For the text-containing cell, return its midpoint in [x, y] coordinate format. 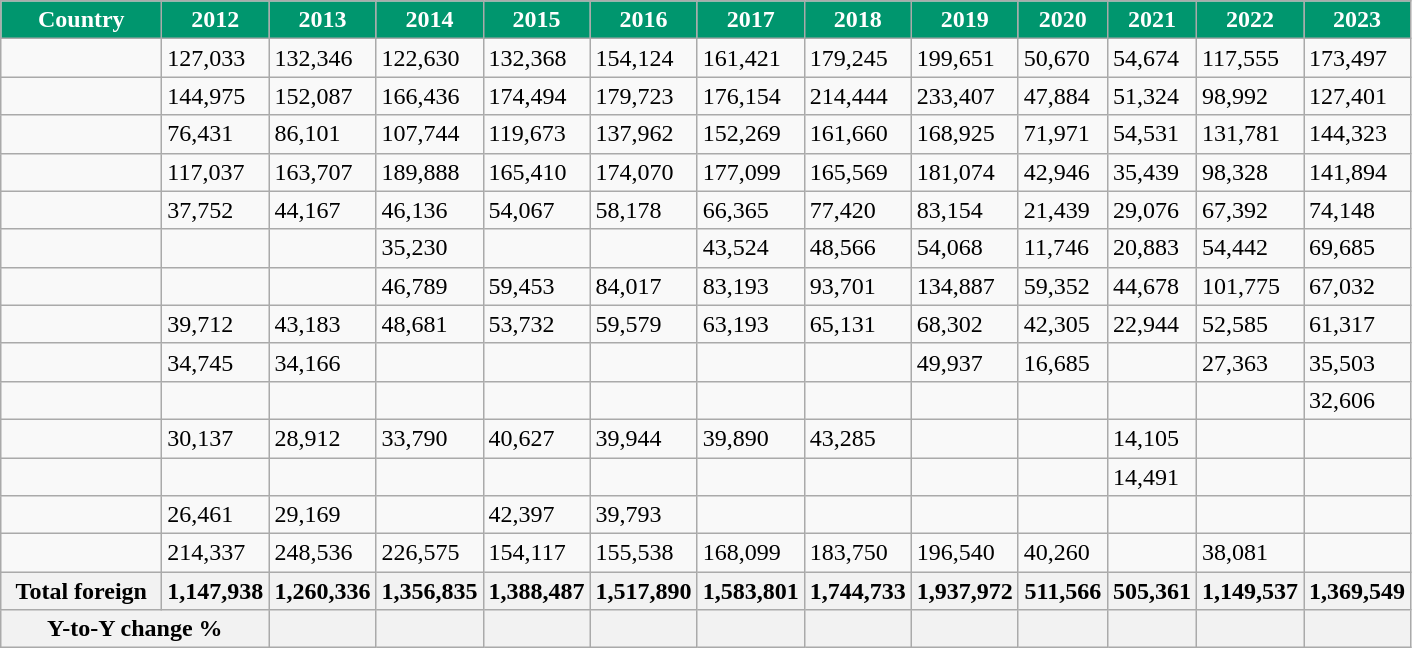
48,566 [858, 248]
134,887 [964, 286]
42,946 [1062, 172]
154,117 [536, 553]
76,431 [216, 134]
174,494 [536, 96]
2018 [858, 20]
122,630 [430, 58]
2014 [430, 20]
43,183 [322, 324]
48,681 [430, 324]
214,444 [858, 96]
Country [82, 20]
1,356,835 [430, 591]
44,167 [322, 210]
199,651 [964, 58]
2013 [322, 20]
1,149,537 [1250, 591]
33,790 [430, 438]
43,524 [750, 248]
16,685 [1062, 362]
59,453 [536, 286]
152,087 [322, 96]
14,491 [1152, 477]
38,081 [1250, 553]
2022 [1250, 20]
174,070 [644, 172]
46,789 [430, 286]
2019 [964, 20]
168,925 [964, 134]
144,323 [1358, 134]
93,701 [858, 286]
11,746 [1062, 248]
40,627 [536, 438]
34,745 [216, 362]
127,033 [216, 58]
127,401 [1358, 96]
511,566 [1062, 591]
74,148 [1358, 210]
49,937 [964, 362]
196,540 [964, 553]
42,397 [536, 515]
83,154 [964, 210]
27,363 [1250, 362]
40,260 [1062, 553]
63,193 [750, 324]
Total foreign [82, 591]
42,305 [1062, 324]
226,575 [430, 553]
161,421 [750, 58]
54,442 [1250, 248]
1,937,972 [964, 591]
35,503 [1358, 362]
29,076 [1152, 210]
54,068 [964, 248]
53,732 [536, 324]
50,670 [1062, 58]
132,346 [322, 58]
214,337 [216, 553]
2016 [644, 20]
30,137 [216, 438]
1,517,890 [644, 591]
2015 [536, 20]
67,032 [1358, 286]
71,971 [1062, 134]
20,883 [1152, 248]
189,888 [430, 172]
173,497 [1358, 58]
65,131 [858, 324]
505,361 [1152, 591]
39,712 [216, 324]
117,037 [216, 172]
35,439 [1152, 172]
67,392 [1250, 210]
2023 [1358, 20]
154,124 [644, 58]
39,890 [750, 438]
161,660 [858, 134]
46,136 [430, 210]
1,744,733 [858, 591]
29,169 [322, 515]
47,884 [1062, 96]
181,074 [964, 172]
132,368 [536, 58]
1,260,336 [322, 591]
107,744 [430, 134]
165,410 [536, 172]
Y-to-Y change % [135, 629]
117,555 [1250, 58]
86,101 [322, 134]
2012 [216, 20]
52,585 [1250, 324]
1,147,938 [216, 591]
22,944 [1152, 324]
77,420 [858, 210]
83,193 [750, 286]
84,017 [644, 286]
98,992 [1250, 96]
1,583,801 [750, 591]
248,536 [322, 553]
59,352 [1062, 286]
69,685 [1358, 248]
21,439 [1062, 210]
155,538 [644, 553]
37,752 [216, 210]
168,099 [750, 553]
177,099 [750, 172]
1,369,549 [1358, 591]
183,750 [858, 553]
58,178 [644, 210]
61,317 [1358, 324]
163,707 [322, 172]
165,569 [858, 172]
233,407 [964, 96]
119,673 [536, 134]
39,944 [644, 438]
14,105 [1152, 438]
34,166 [322, 362]
68,302 [964, 324]
176,154 [750, 96]
35,230 [430, 248]
141,894 [1358, 172]
166,436 [430, 96]
44,678 [1152, 286]
131,781 [1250, 134]
28,912 [322, 438]
26,461 [216, 515]
51,324 [1152, 96]
54,067 [536, 210]
144,975 [216, 96]
39,793 [644, 515]
2017 [750, 20]
43,285 [858, 438]
32,606 [1358, 400]
2020 [1062, 20]
54,531 [1152, 134]
179,723 [644, 96]
54,674 [1152, 58]
59,579 [644, 324]
98,328 [1250, 172]
66,365 [750, 210]
179,245 [858, 58]
1,388,487 [536, 591]
137,962 [644, 134]
101,775 [1250, 286]
2021 [1152, 20]
152,269 [750, 134]
